Capture the cell that displays the provided text and extract its [X, Y] central coordinate. 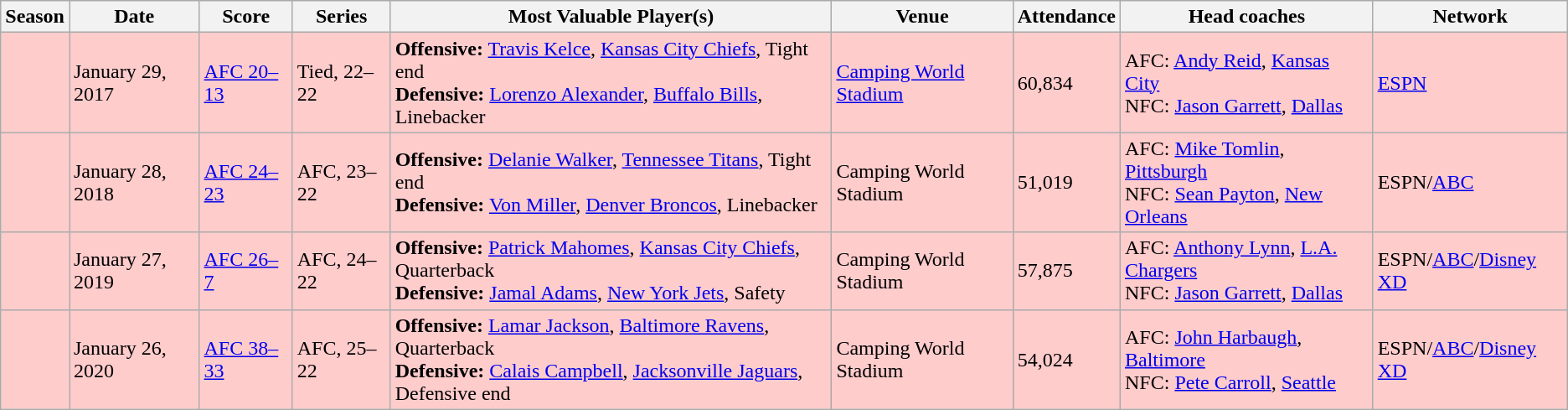
Network [1470, 17]
Most Valuable Player(s) [611, 17]
Series [342, 17]
Venue [922, 17]
January 29, 2017 [134, 82]
AFC, 23–22 [342, 183]
AFC 20–13 [246, 82]
January 26, 2020 [134, 359]
Tied, 22–22 [342, 82]
AFC 24–23 [246, 183]
January 27, 2019 [134, 271]
ESPN [1470, 82]
Season [35, 17]
ESPN/ABC [1470, 183]
Offensive: Patrick Mahomes, Kansas City Chiefs, QuarterbackDefensive: Jamal Adams, New York Jets, Safety [611, 271]
Head coaches [1246, 17]
AFC 38–33 [246, 359]
Offensive: Lamar Jackson, Baltimore Ravens, QuarterbackDefensive: Calais Campbell, Jacksonville Jaguars, Defensive end [611, 359]
January 28, 2018 [134, 183]
60,834 [1066, 82]
AFC, 24–22 [342, 271]
Score [246, 17]
51,019 [1066, 183]
Offensive: Delanie Walker, Tennessee Titans, Tight endDefensive: Von Miller, Denver Broncos, Linebacker [611, 183]
AFC: Andy Reid, Kansas CityNFC: Jason Garrett, Dallas [1246, 82]
Attendance [1066, 17]
54,024 [1066, 359]
AFC: John Harbaugh, BaltimoreNFC: Pete Carroll, Seattle [1246, 359]
Date [134, 17]
AFC 26–7 [246, 271]
AFC: Anthony Lynn, L.A. ChargersNFC: Jason Garrett, Dallas [1246, 271]
AFC, 25–22 [342, 359]
57,875 [1066, 271]
Offensive: Travis Kelce, Kansas City Chiefs, Tight endDefensive: Lorenzo Alexander, Buffalo Bills, Linebacker [611, 82]
AFC: Mike Tomlin, PittsburghNFC: Sean Payton, New Orleans [1246, 183]
